Provide the (X, Y) coordinate of the cell's center where the given text is located.  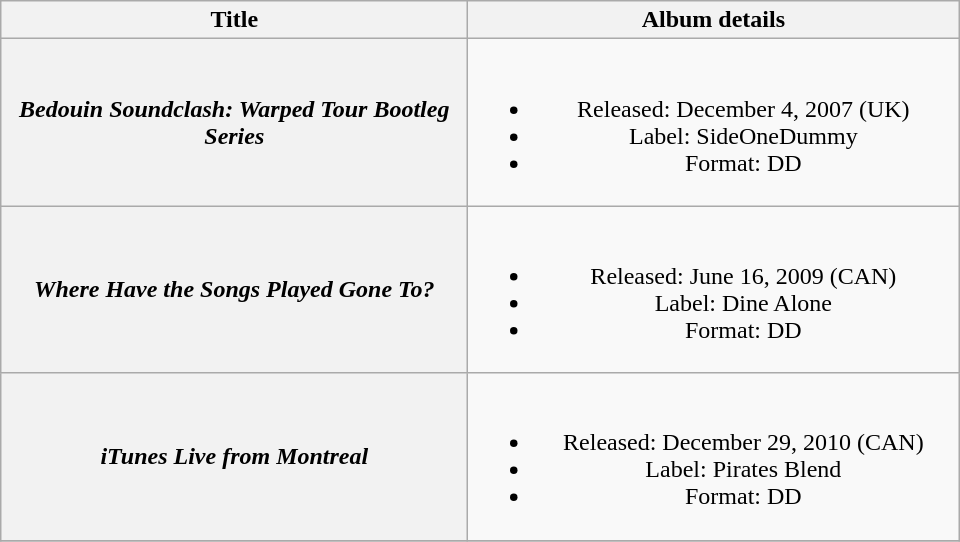
Album details (714, 20)
Released: June 16, 2009 (CAN)Label: Dine AloneFormat: DD (714, 290)
Released: December 4, 2007 (UK)Label: SideOneDummyFormat: DD (714, 122)
Bedouin Soundclash: Warped Tour Bootleg Series (234, 122)
Where Have the Songs Played Gone To? (234, 290)
Released: December 29, 2010 (CAN)Label: Pirates BlendFormat: DD (714, 456)
Title (234, 20)
iTunes Live from Montreal (234, 456)
